From the cell containing the given text, extract its center point as [x, y] coordinate. 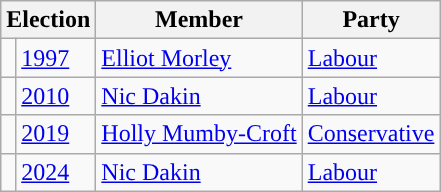
1997 [56, 58]
Party [371, 20]
Conservative [371, 134]
Elliot Morley [199, 58]
2010 [56, 96]
2024 [56, 172]
Election [48, 20]
2019 [56, 134]
Member [199, 20]
Holly Mumby-Croft [199, 134]
